Scan for the cell matching the given text and deliver its (x, y) coordinate at center. 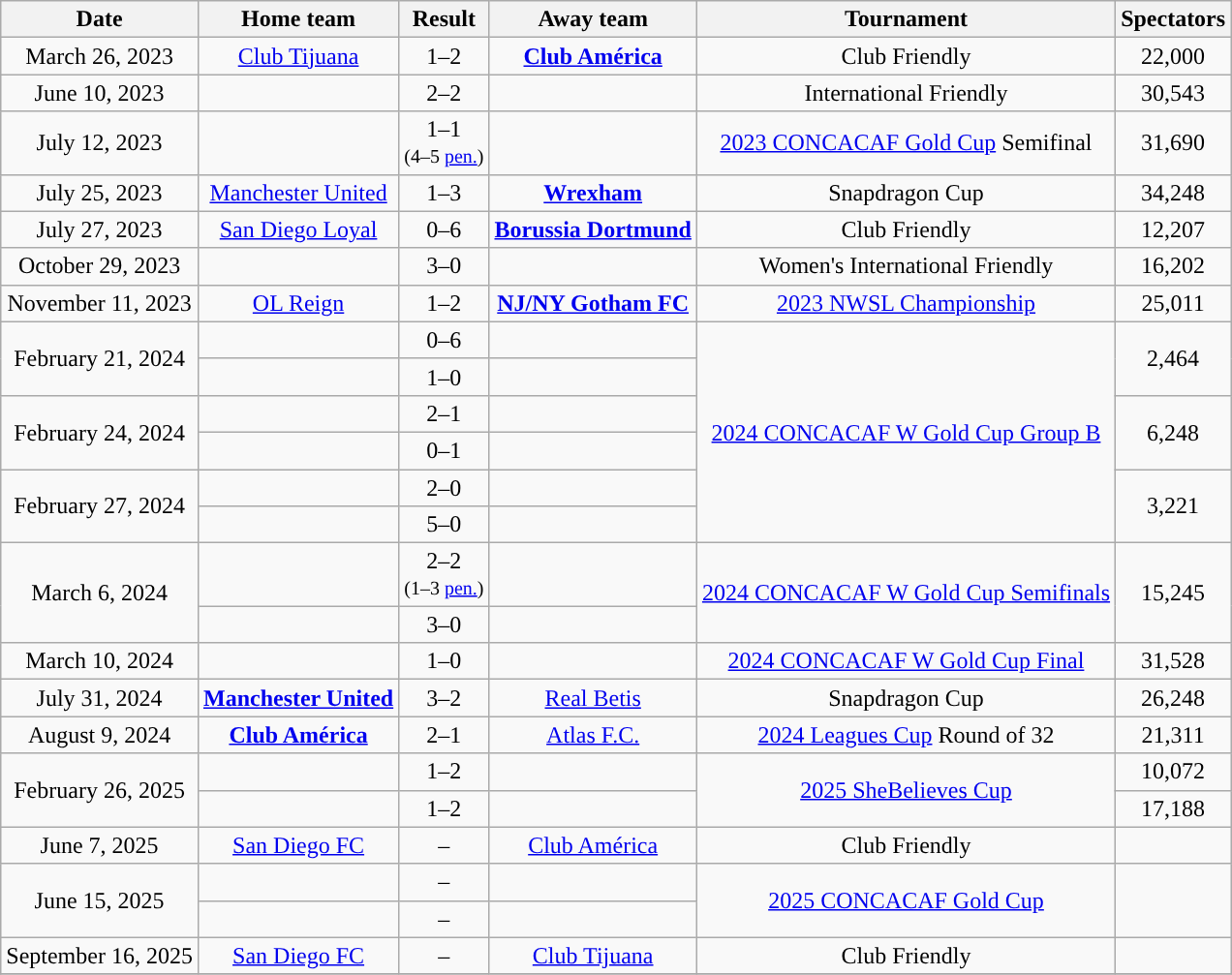
Date (100, 19)
6,248 (1174, 432)
Borussia Dortmund (593, 229)
June 10, 2023 (100, 93)
March 26, 2023 (100, 56)
March 10, 2024 (100, 661)
1–3 (444, 193)
22,000 (1174, 56)
2025 SheBelieves Cup (906, 790)
2,464 (1174, 358)
16,202 (1174, 266)
Tournament (906, 19)
12,207 (1174, 229)
February 27, 2024 (100, 505)
31,528 (1174, 661)
Women's International Friendly (906, 266)
August 9, 2024 (100, 735)
0–1 (444, 450)
June 15, 2025 (100, 900)
2024 Leagues Cup Round of 32 (906, 735)
February 21, 2024 (100, 358)
2–2 (1–3 pen.) (444, 575)
Home team (298, 19)
February 26, 2025 (100, 790)
July 25, 2023 (100, 193)
OL Reign (298, 303)
34,248 (1174, 193)
2–2 (444, 93)
NJ/NY Gotham FC (593, 303)
2–0 (444, 487)
5–0 (444, 525)
July 12, 2023 (100, 143)
Spectators (1174, 19)
October 29, 2023 (100, 266)
15,245 (1174, 593)
10,072 (1174, 772)
2024 CONCACAF W Gold Cup Semifinals (906, 593)
Real Betis (593, 698)
21,311 (1174, 735)
San Diego Loyal (298, 229)
3–2 (444, 698)
Wrexham (593, 193)
17,188 (1174, 808)
July 31, 2024 (100, 698)
2025 CONCACAF Gold Cup (906, 900)
February 24, 2024 (100, 432)
International Friendly (906, 93)
2023 NWSL Championship (906, 303)
30,543 (1174, 93)
2024 CONCACAF W Gold Cup Group B (906, 432)
September 16, 2025 (100, 956)
June 7, 2025 (100, 845)
26,248 (1174, 698)
Result (444, 19)
31,690 (1174, 143)
Atlas F.C. (593, 735)
Away team (593, 19)
1–1 (4–5 pen.) (444, 143)
3,221 (1174, 505)
25,011 (1174, 303)
July 27, 2023 (100, 229)
2023 CONCACAF Gold Cup Semifinal (906, 143)
2024 CONCACAF W Gold Cup Final (906, 661)
November 11, 2023 (100, 303)
March 6, 2024 (100, 593)
